Search for the cell housing the specified text and yield its [x, y] center coordinate. 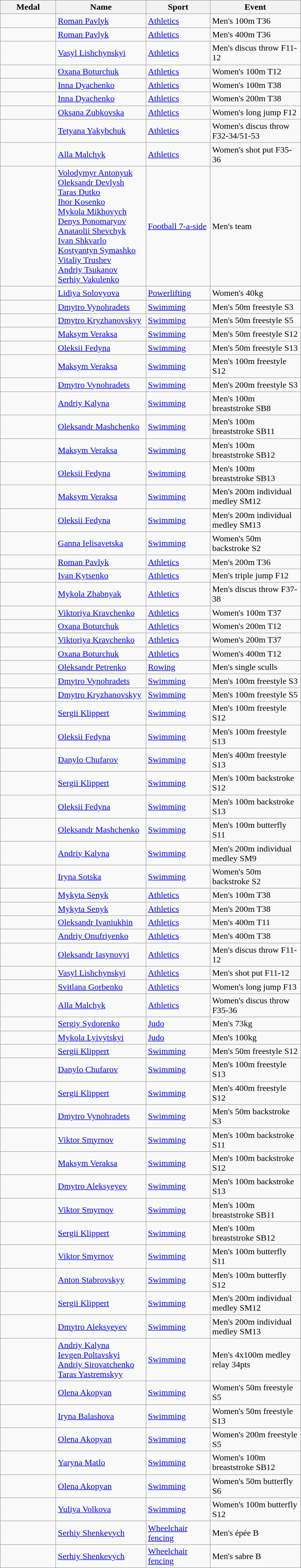
Women's 100m butterfly S12 [255, 1509]
Women's discus throw F32-34/51-53 [255, 131]
Men's 100m breaststroke SB8 [255, 403]
Name [101, 7]
Men's 100m backstroke S11 [255, 1139]
Yaryna Matlo [101, 1462]
Men's 200m individual medley SM9 [255, 853]
Sergiy Sydorenko [101, 1024]
Women's 200m T37 [255, 640]
Men's 400m T11 [255, 923]
Men's team [255, 226]
Women's 50m freestyle S5 [255, 1393]
Men's triple jump F12 [255, 575]
Women's 100m breaststroke SB12 [255, 1462]
Andriy Kalyna Ievgen Poltavskyi Andriy Sirovatchenko Taras Yastremskyy [101, 1360]
Men's 73kg [255, 1024]
Football 7-a-side [178, 226]
Women's 100m T12 [255, 71]
Men's 200m freestyle S3 [255, 385]
Andriy Onufriyenko [101, 936]
Ivan Kytsenko [101, 575]
Men's single sculls [255, 667]
Lidiya Solovyova [101, 293]
Men's 400m T36 [255, 34]
Men's 400m freestyle S12 [255, 1093]
Women's long jump F13 [255, 987]
Men's 400m T38 [255, 936]
Men's 50m freestyle S13 [255, 348]
Powerlifting [178, 293]
Iryna Sotska [101, 877]
Oleksandr Iasynovyi [101, 955]
Men's 100m freestyle S5 [255, 695]
Women's 200m T38 [255, 99]
Women's discus throw F35-36 [255, 1005]
Women's long jump F12 [255, 112]
Men's 100m T38 [255, 895]
Tetyana Yakybchuk [101, 131]
Event [255, 7]
Women's 40kg [255, 293]
Men's 100kg [255, 1037]
Ganna Ielisavetska [101, 543]
Men's 4x100m medley relay 34pts [255, 1360]
Anton Stabrovskyy [101, 1280]
Men's 50m freestyle S5 [255, 321]
Women's 100m T38 [255, 85]
Men's shot put F11-12 [255, 973]
Svitlana Gorbenko [101, 987]
Yuliya Volkova [101, 1509]
Men's 400m freestyle S13 [255, 760]
Iryna Balashova [101, 1416]
Men's 100m breaststroke SB13 [255, 473]
Women's 100m T37 [255, 613]
Oksana Zubkovska [101, 112]
Men's discus throw F37-38 [255, 594]
Oleksandr Ivaniukhin [101, 923]
Women's 50m freestyle S13 [255, 1416]
Oleksandr Petrenko [101, 667]
Women's 200m T12 [255, 626]
Women's 200m freestyle S5 [255, 1439]
Mykola Lyivytskyi [101, 1037]
Sport [178, 7]
Men's 100m T36 [255, 21]
Men's épée B [255, 1533]
Women's 50m butterfly S6 [255, 1486]
Men's 50m backstroke S3 [255, 1116]
Men's 50m freestyle S3 [255, 307]
Women's 400m T12 [255, 654]
Men's 200m T38 [255, 909]
Mykola Zhabnyak [101, 594]
Men's 200m T36 [255, 562]
Medal [28, 7]
Men's 100m butterfly S12 [255, 1280]
Rowing [178, 667]
Men's 100m freestyle S3 [255, 681]
Men's sabre B [255, 1556]
Women's shot put F35-36 [255, 154]
